Return the (X, Y) coordinate for the center point of the cell that contains the specified text.  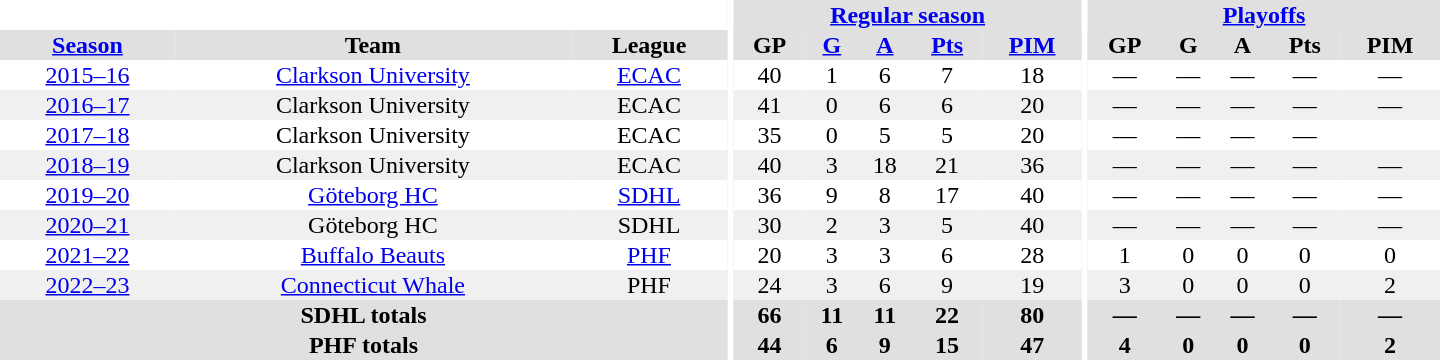
Team (373, 45)
Season (88, 45)
Playoffs (1264, 15)
19 (1032, 285)
Regular season (908, 15)
Buffalo Beauts (373, 255)
17 (947, 195)
66 (770, 315)
Connecticut Whale (373, 285)
2022–23 (88, 285)
21 (947, 165)
4 (1124, 345)
SDHL totals (364, 315)
41 (770, 105)
League (649, 45)
35 (770, 135)
22 (947, 315)
8 (885, 195)
2020–21 (88, 225)
7 (947, 75)
2015–16 (88, 75)
24 (770, 285)
2019–20 (88, 195)
44 (770, 345)
47 (1032, 345)
80 (1032, 315)
2017–18 (88, 135)
2018–19 (88, 165)
30 (770, 225)
PHF totals (364, 345)
28 (1032, 255)
2021–22 (88, 255)
15 (947, 345)
2016–17 (88, 105)
